Identify which cell holds the provided text, then report its [X, Y] central coordinate. 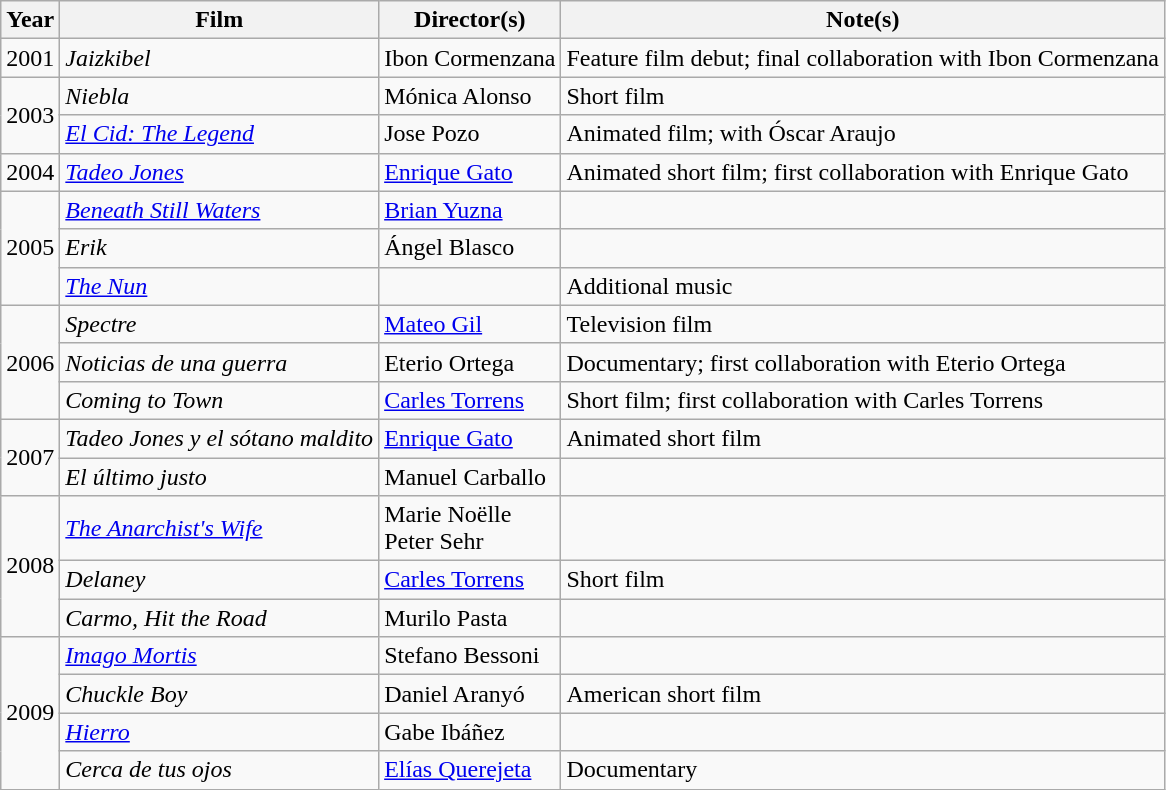
Marie NoëllePeter Sehr [470, 528]
Jose Pozo [470, 134]
Mónica Alonso [470, 96]
Year [30, 20]
Chuckle Boy [220, 694]
Imago Mortis [220, 656]
Coming to Town [220, 400]
2006 [30, 362]
Tadeo Jones [220, 172]
Cerca de tus ojos [220, 770]
2001 [30, 58]
Film [220, 20]
The Nun [220, 286]
Short film; first collaboration with Carles Torrens [863, 400]
Delaney [220, 580]
Eterio Ortega [470, 362]
2008 [30, 566]
Erik [220, 248]
Stefano Bessoni [470, 656]
Animated short film; first collaboration with Enrique Gato [863, 172]
American short film [863, 694]
2009 [30, 713]
Niebla [220, 96]
Jaizkibel [220, 58]
Brian Yuzna [470, 210]
Documentary [863, 770]
2007 [30, 457]
Daniel Aranyó [470, 694]
Manuel Carballo [470, 477]
El último justo [220, 477]
Murilo Pasta [470, 618]
Spectre [220, 324]
Hierro [220, 732]
Ibon Cormenzana [470, 58]
Mateo Gil [470, 324]
El Cid: The Legend [220, 134]
Ángel Blasco [470, 248]
The Anarchist's Wife [220, 528]
Elías Querejeta [470, 770]
Director(s) [470, 20]
2005 [30, 248]
Additional music [863, 286]
Animated short film [863, 438]
Feature film debut; final collaboration with Ibon Cormenzana [863, 58]
Television film [863, 324]
Tadeo Jones y el sótano maldito [220, 438]
Gabe Ibáñez [470, 732]
Documentary; first collaboration with Eterio Ortega [863, 362]
2004 [30, 172]
Carmo, Hit the Road [220, 618]
Noticias de una guerra [220, 362]
Beneath Still Waters [220, 210]
Animated film; with Óscar Araujo [863, 134]
2003 [30, 115]
Note(s) [863, 20]
